Find where the given text appears and provide that cell's center as (x, y) coordinate. 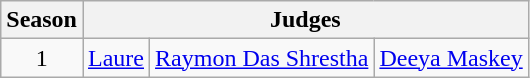
1 (42, 58)
Season (42, 20)
Raymon Das Shrestha (262, 58)
Judges (305, 20)
Deeya Maskey (451, 58)
Laure (116, 58)
